Find where the given text appears and provide that cell's center as (X, Y) coordinate. 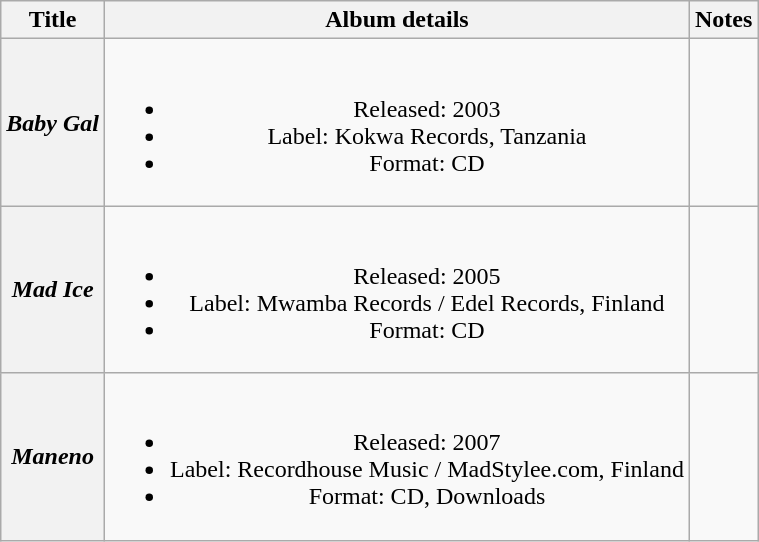
Mad Ice (53, 290)
Baby Gal (53, 122)
Released: 2007Label: Recordhouse Music / MadStylee.com, FinlandFormat: CD, Downloads (396, 456)
Album details (396, 20)
Released: 2005Label: Mwamba Records / Edel Records, FinlandFormat: CD (396, 290)
Title (53, 20)
Released: 2003Label: Kokwa Records, TanzaniaFormat: CD (396, 122)
Maneno (53, 456)
Notes (723, 20)
